Pinpoint the cell where the given text exists, returning its [x, y] midpoint coordinate. 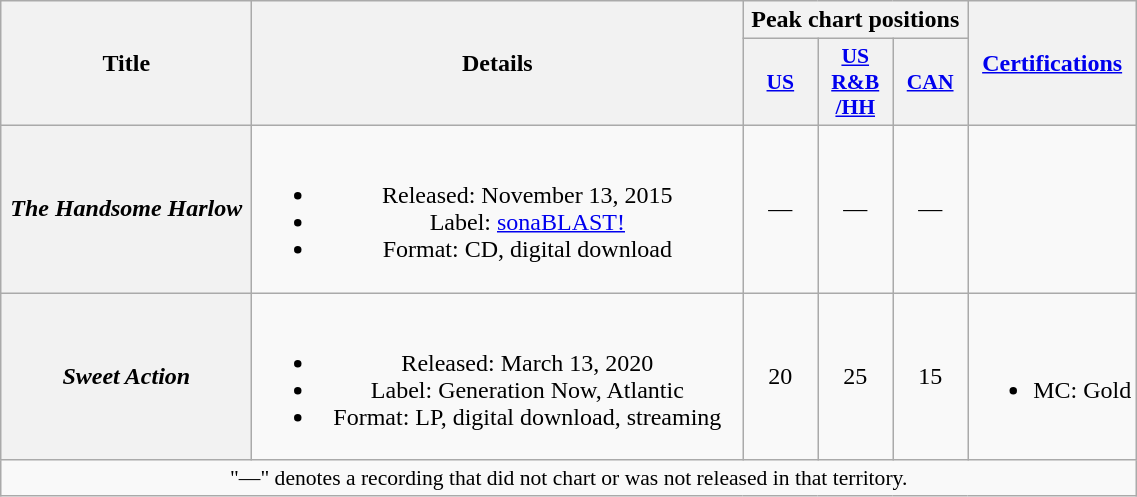
MC: Gold [1052, 376]
Title [126, 64]
15 [930, 376]
CAN [930, 82]
US [780, 82]
25 [856, 376]
The Handsome Harlow [126, 208]
USR&B/HH [856, 82]
Sweet Action [126, 376]
Peak chart positions [856, 20]
Released: November 13, 2015Label: sonaBLAST!Format: CD, digital download [498, 208]
Released: March 13, 2020Label: Generation Now, AtlanticFormat: LP, digital download, streaming [498, 376]
Certifications [1052, 64]
20 [780, 376]
Details [498, 64]
"—" denotes a recording that did not chart or was not released in that territory. [569, 478]
